For the text-containing cell, return its midpoint in [x, y] coordinate format. 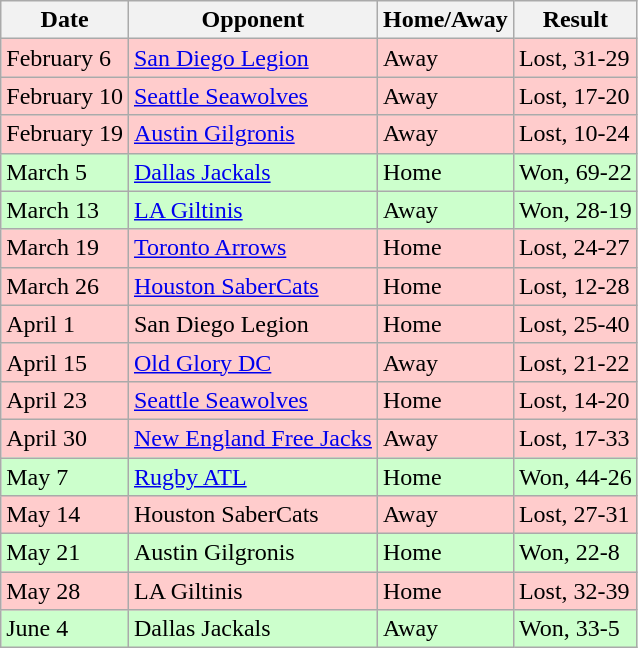
Won, 69-22 [575, 172]
Home/Away [445, 20]
Lost, 24-27 [575, 248]
April 1 [65, 324]
April 15 [65, 362]
May 28 [65, 591]
Lost, 17-33 [575, 438]
Lost, 10-24 [575, 134]
Lost, 14-20 [575, 400]
Won, 28-19 [575, 210]
Lost, 12-28 [575, 286]
Won, 22-8 [575, 553]
March 5 [65, 172]
February 19 [65, 134]
Toronto Arrows [252, 248]
Won, 33-5 [575, 629]
Date [65, 20]
Opponent [252, 20]
June 4 [65, 629]
Old Glory DC [252, 362]
Lost, 25-40 [575, 324]
Lost, 21-22 [575, 362]
Lost, 17-20 [575, 96]
Lost, 27-31 [575, 515]
March 19 [65, 248]
Rugby ATL [252, 477]
Result [575, 20]
February 10 [65, 96]
Lost, 32-39 [575, 591]
Lost, 31-29 [575, 58]
April 30 [65, 438]
Won, 44-26 [575, 477]
New England Free Jacks [252, 438]
April 23 [65, 400]
February 6 [65, 58]
May 14 [65, 515]
May 7 [65, 477]
March 26 [65, 286]
March 13 [65, 210]
May 21 [65, 553]
